From the cell containing the given text, extract its center point as [X, Y] coordinate. 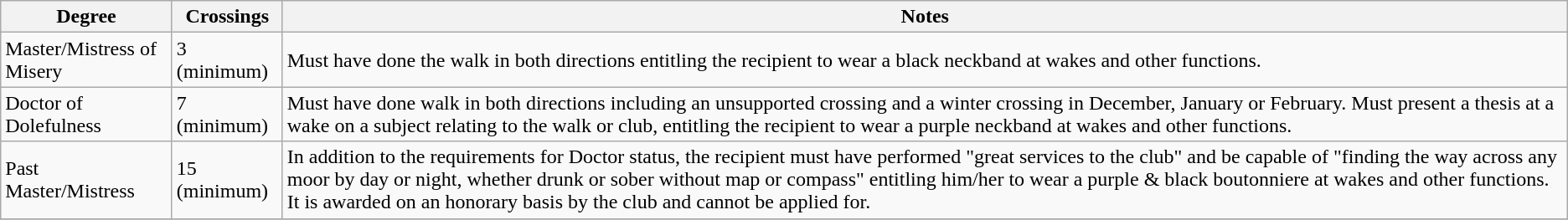
Crossings [227, 17]
3 (minimum) [227, 60]
Degree [86, 17]
7 (minimum) [227, 114]
Past Master/Mistress [86, 180]
Master/Mistress of Misery [86, 60]
Doctor of Dolefulness [86, 114]
Must have done the walk in both directions entitling the recipient to wear a black neckband at wakes and other functions. [925, 60]
15 (minimum) [227, 180]
Notes [925, 17]
